Determine the [X, Y] coordinate at the center of the cell enclosing the given text.  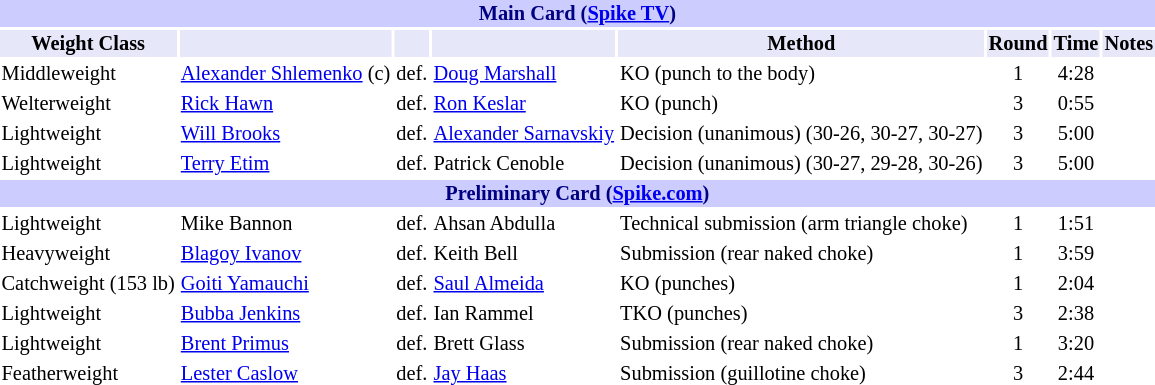
Ian Rammel [524, 314]
Saul Almeida [524, 284]
Bubba Jenkins [286, 314]
Patrick Cenoble [524, 164]
1:51 [1076, 224]
Preliminary Card (Spike.com) [578, 194]
Alexander Shlemenko (c) [286, 74]
Keith Bell [524, 254]
Main Card (Spike TV) [578, 14]
Technical submission (arm triangle choke) [802, 224]
Decision (unanimous) (30-27, 29-28, 30-26) [802, 164]
KO (punch) [802, 104]
0:55 [1076, 104]
Welterweight [88, 104]
Method [802, 44]
2:38 [1076, 314]
3:59 [1076, 254]
2:04 [1076, 284]
Notes [1129, 44]
Heavyweight [88, 254]
TKO (punches) [802, 314]
3:20 [1076, 344]
4:28 [1076, 74]
Round [1018, 44]
KO (punches) [802, 284]
Decision (unanimous) (30-26, 30-27, 30-27) [802, 134]
KO (punch to the body) [802, 74]
Brent Primus [286, 344]
Alexander Sarnavskiy [524, 134]
Rick Hawn [286, 104]
Brett Glass [524, 344]
Ahsan Abdulla [524, 224]
Mike Bannon [286, 224]
Catchweight (153 lb) [88, 284]
Middleweight [88, 74]
Ron Keslar [524, 104]
Time [1076, 44]
Goiti Yamauchi [286, 284]
Terry Etim [286, 164]
Weight Class [88, 44]
Blagoy Ivanov [286, 254]
Will Brooks [286, 134]
Doug Marshall [524, 74]
